Pinpoint the cell where the given text exists, returning its (x, y) midpoint coordinate. 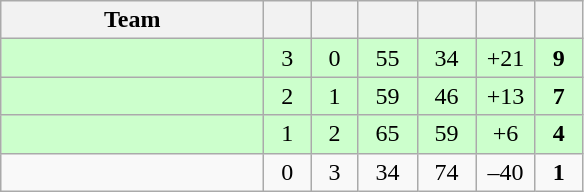
46 (446, 96)
–40 (506, 172)
Team (132, 20)
7 (558, 96)
+21 (506, 58)
9 (558, 58)
74 (446, 172)
+6 (506, 134)
65 (388, 134)
4 (558, 134)
+13 (506, 96)
55 (388, 58)
